Detect which cell encompasses the target text, then output its [x, y] center coordinate. 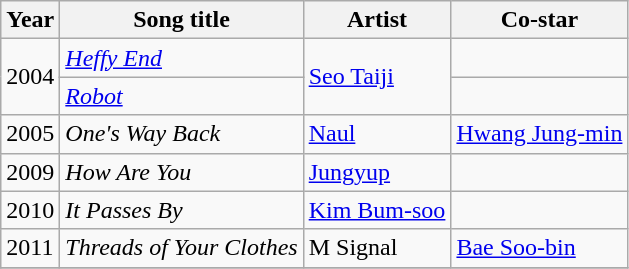
Robot [182, 96]
How Are You [182, 172]
2004 [30, 77]
M Signal [377, 248]
Threads of Your Clothes [182, 248]
2010 [30, 210]
Song title [182, 20]
Naul [377, 134]
It Passes By [182, 210]
Heffy End [182, 58]
2009 [30, 172]
Year [30, 20]
2011 [30, 248]
Co-star [540, 20]
Kim Bum-soo [377, 210]
One's Way Back [182, 134]
Jungyup [377, 172]
Bae Soo-bin [540, 248]
Artist [377, 20]
Hwang Jung-min [540, 134]
2005 [30, 134]
Seo Taiji [377, 77]
